For the text-containing cell, return its midpoint in (X, Y) coordinate format. 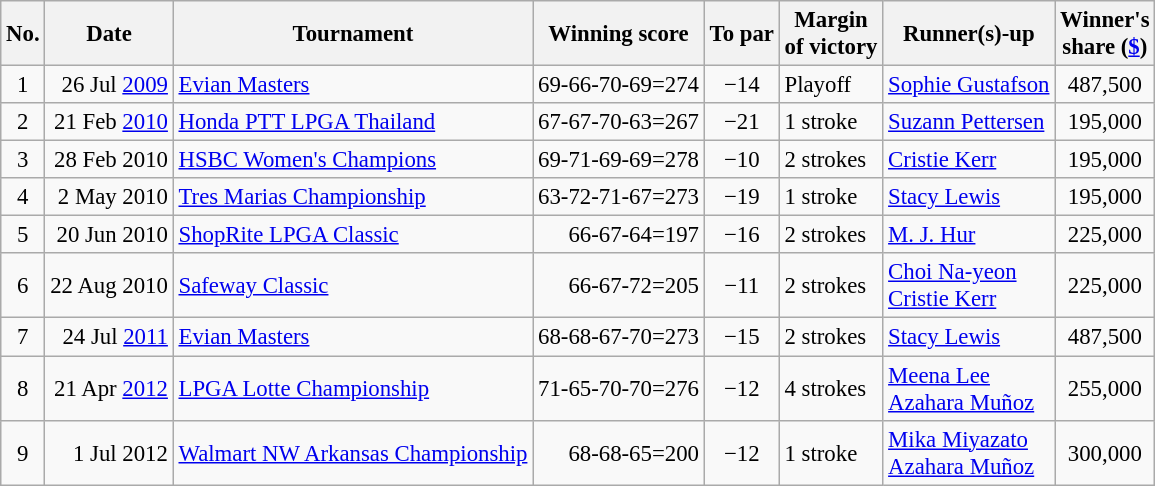
63-72-71-67=273 (619, 197)
1 Jul 2012 (109, 452)
68-68-65=200 (619, 452)
255,000 (1105, 388)
4 strokes (831, 388)
No. (23, 34)
300,000 (1105, 452)
ShopRite LPGA Classic (353, 235)
Suzann Pettersen (969, 122)
Winner'sshare ($) (1105, 34)
M. J. Hur (969, 235)
2 May 2010 (109, 197)
−14 (742, 85)
−15 (742, 337)
66-67-72=205 (619, 286)
Marginof victory (831, 34)
20 Jun 2010 (109, 235)
22 Aug 2010 (109, 286)
Tournament (353, 34)
HSBC Women's Champions (353, 160)
−11 (742, 286)
21 Apr 2012 (109, 388)
−19 (742, 197)
Walmart NW Arkansas Championship (353, 452)
68-68-67-70=273 (619, 337)
Date (109, 34)
Tres Marias Championship (353, 197)
Meena Lee Azahara Muñoz (969, 388)
Choi Na-yeon Cristie Kerr (969, 286)
Honda PTT LPGA Thailand (353, 122)
To par (742, 34)
Cristie Kerr (969, 160)
4 (23, 197)
9 (23, 452)
−21 (742, 122)
26 Jul 2009 (109, 85)
Sophie Gustafson (969, 85)
8 (23, 388)
Safeway Classic (353, 286)
24 Jul 2011 (109, 337)
Playoff (831, 85)
2 (23, 122)
69-71-69-69=278 (619, 160)
28 Feb 2010 (109, 160)
−16 (742, 235)
Mika Miyazato Azahara Muñoz (969, 452)
Winning score (619, 34)
69-66-70-69=274 (619, 85)
5 (23, 235)
Runner(s)-up (969, 34)
LPGA Lotte Championship (353, 388)
21 Feb 2010 (109, 122)
1 (23, 85)
−10 (742, 160)
67-67-70-63=267 (619, 122)
3 (23, 160)
6 (23, 286)
66-67-64=197 (619, 235)
71-65-70-70=276 (619, 388)
7 (23, 337)
